Find where the given text appears and provide that cell's center as (X, Y) coordinate. 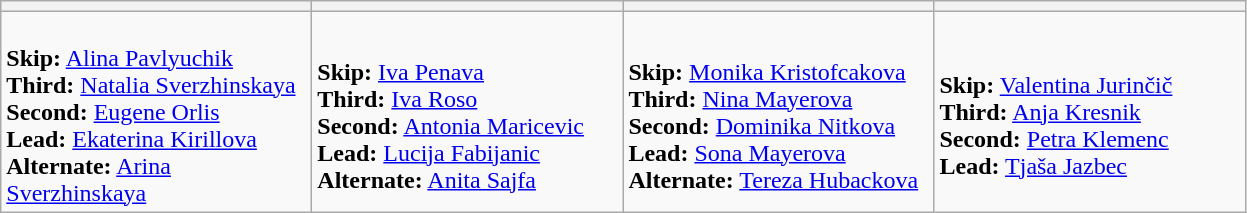
Skip: Valentina Jurinčič Third: Anja Kresnik Second: Petra Klemenc Lead: Tjaša Jazbec (1090, 112)
Skip: Alina Pavlyuchik Third: Natalia Sverzhinskaya Second: Eugene Orlis Lead: Ekaterina Kirillova Alternate: Arina Sverzhinskaya (156, 112)
Skip: Monika Kristofcakova Third: Nina Mayerova Second: Dominika Nitkova Lead: Sona Mayerova Alternate: Tereza Hubackova (778, 112)
Skip: Iva Penava Third: Iva Roso Second: Antonia Maricevic Lead: Lucija Fabijanic Alternate: Anita Sajfa (468, 112)
